Locate the cell with the specified text and output its [x, y] center coordinate. 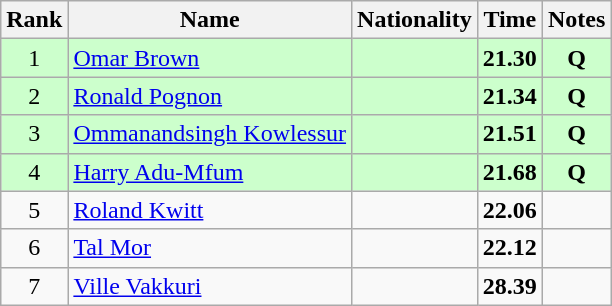
22.12 [510, 248]
2 [34, 96]
21.30 [510, 58]
21.51 [510, 134]
28.39 [510, 286]
5 [34, 210]
6 [34, 248]
Tal Mor [210, 248]
7 [34, 286]
Roland Kwitt [210, 210]
21.34 [510, 96]
4 [34, 172]
3 [34, 134]
Name [210, 20]
1 [34, 58]
22.06 [510, 210]
Notes [576, 20]
Time [510, 20]
Harry Adu-Mfum [210, 172]
Rank [34, 20]
21.68 [510, 172]
Omar Brown [210, 58]
Ronald Pognon [210, 96]
Nationality [415, 20]
Ommanandsingh Kowlessur [210, 134]
Ville Vakkuri [210, 286]
